For the text-containing cell, return its midpoint in (x, y) coordinate format. 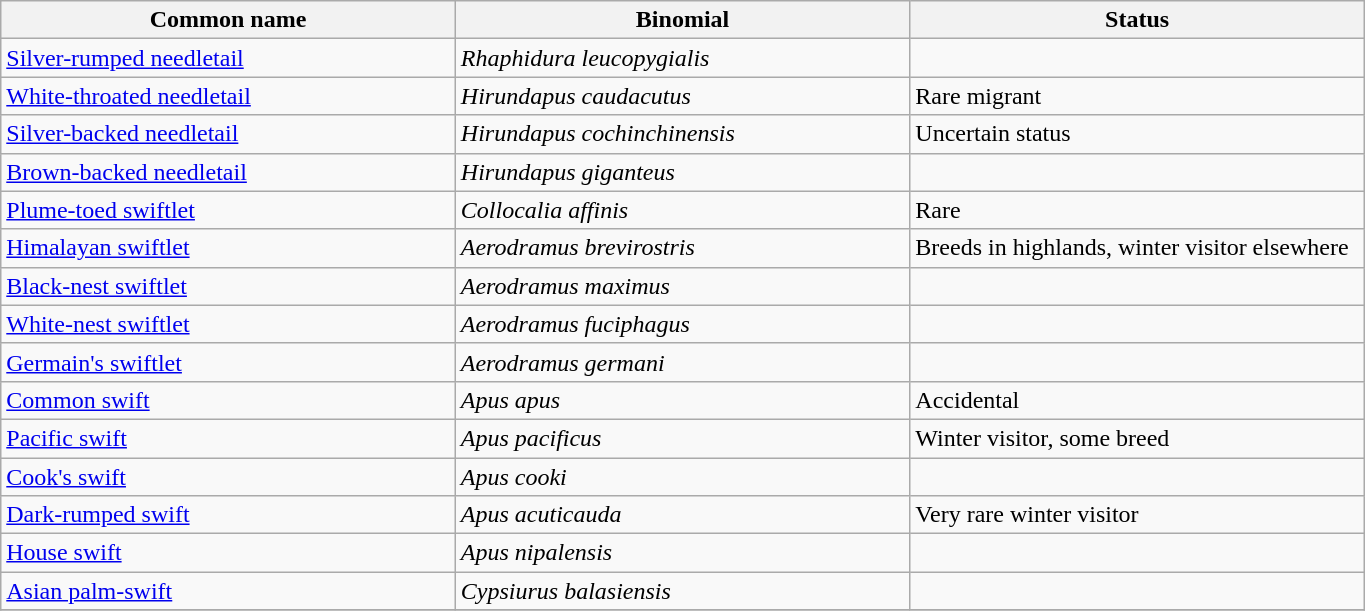
Silver-rumped needletail (228, 58)
White-nest swiftlet (228, 324)
Binomial (682, 20)
Apus acuticauda (682, 515)
Breeds in highlands, winter visitor elsewhere (1138, 248)
Aerodramus germani (682, 362)
Silver-backed needletail (228, 134)
Apus pacificus (682, 438)
Brown-backed needletail (228, 172)
Aerodramus maximus (682, 286)
Uncertain status (1138, 134)
Germain's swiftlet (228, 362)
Very rare winter visitor (1138, 515)
Collocalia affinis (682, 210)
Cypsiurus balasiensis (682, 591)
Himalayan swiftlet (228, 248)
Pacific swift (228, 438)
White-throated needletail (228, 96)
Aerodramus brevirostris (682, 248)
Rare migrant (1138, 96)
Apus apus (682, 400)
Hirundapus giganteus (682, 172)
Asian palm-swift (228, 591)
Common swift (228, 400)
Hirundapus caudacutus (682, 96)
Winter visitor, some breed (1138, 438)
Rhaphidura leucopygialis (682, 58)
Status (1138, 20)
Cook's swift (228, 477)
Apus nipalensis (682, 553)
Accidental (1138, 400)
Hirundapus cochinchinensis (682, 134)
Black-nest swiftlet (228, 286)
Aerodramus fuciphagus (682, 324)
Common name (228, 20)
Rare (1138, 210)
House swift (228, 553)
Dark-rumped swift (228, 515)
Apus cooki (682, 477)
Plume-toed swiftlet (228, 210)
